Capture the cell that displays the provided text and extract its (X, Y) central coordinate. 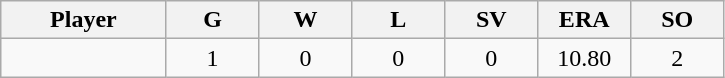
1 (212, 58)
ERA (584, 20)
W (306, 20)
10.80 (584, 58)
SV (492, 20)
G (212, 20)
L (398, 20)
Player (84, 20)
SO (678, 20)
2 (678, 58)
